Find where the given text appears and provide that cell's center as [X, Y] coordinate. 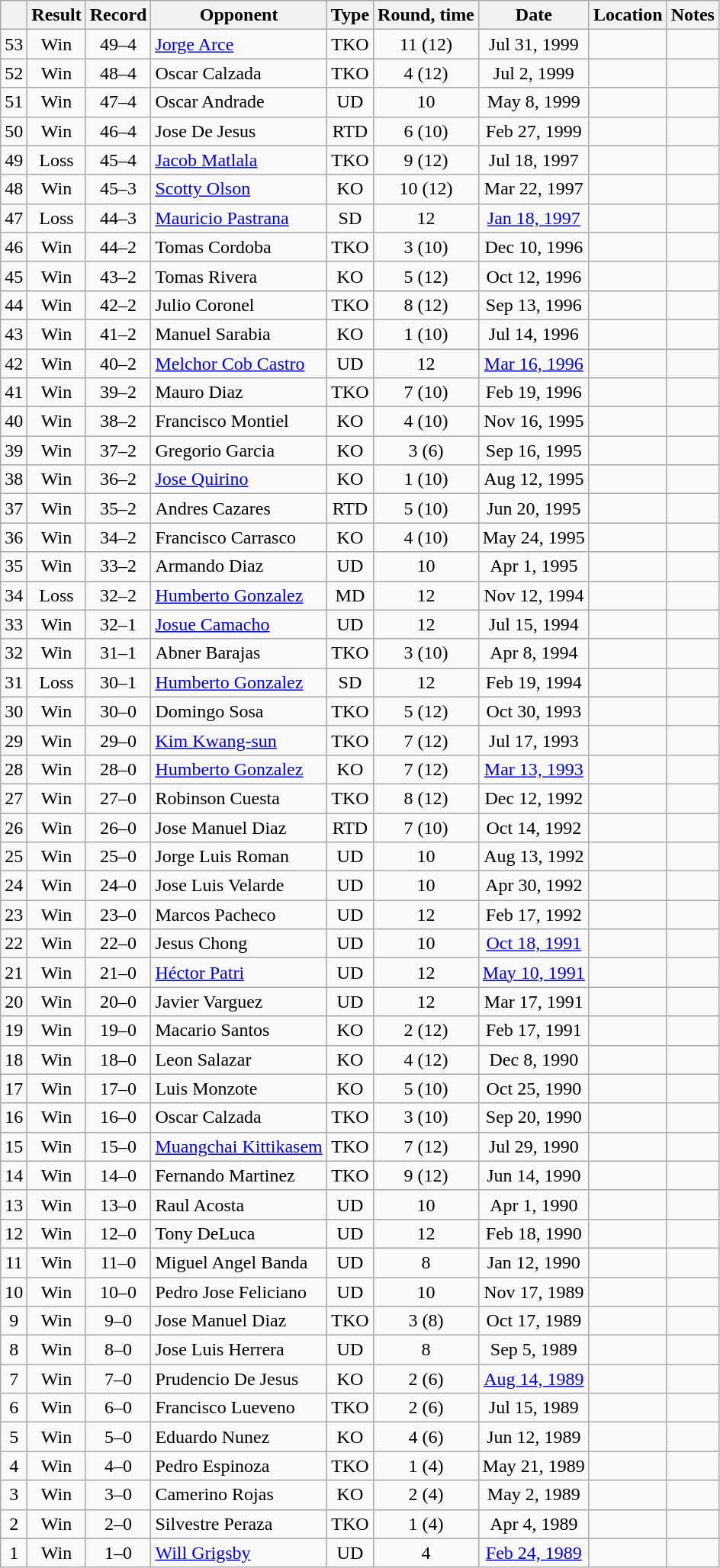
25 [14, 857]
38 [14, 479]
29–0 [118, 740]
5 [14, 1437]
Sep 20, 1990 [534, 1117]
Julio Coronel [239, 305]
Josue Camacho [239, 624]
10 (12) [426, 189]
32 [14, 653]
24 [14, 886]
5–0 [118, 1437]
Dec 10, 1996 [534, 247]
22 [14, 944]
May 21, 1989 [534, 1466]
Francisco Carrasco [239, 537]
Aug 12, 1995 [534, 479]
12–0 [118, 1233]
36–2 [118, 479]
Opponent [239, 15]
35–2 [118, 508]
Nov 16, 1995 [534, 422]
41 [14, 393]
Francisco Lueveno [239, 1408]
4 (6) [426, 1437]
49–4 [118, 44]
Fernando Martinez [239, 1175]
24–0 [118, 886]
45–3 [118, 189]
Jose Luis Herrera [239, 1350]
18–0 [118, 1060]
32–1 [118, 624]
22–0 [118, 944]
Jose De Jesus [239, 131]
Nov 12, 1994 [534, 595]
Feb 19, 1996 [534, 393]
27–0 [118, 798]
43 [14, 334]
23 [14, 915]
Mauro Diaz [239, 393]
48 [14, 189]
46–4 [118, 131]
Dec 8, 1990 [534, 1060]
9–0 [118, 1321]
Leon Salazar [239, 1060]
Jul 14, 1996 [534, 334]
28–0 [118, 769]
11 (12) [426, 44]
40–2 [118, 364]
Jorge Luis Roman [239, 857]
9 [14, 1321]
Jesus Chong [239, 944]
Apr 4, 1989 [534, 1524]
43–2 [118, 276]
45–4 [118, 160]
6 (10) [426, 131]
21 [14, 973]
Héctor Patri [239, 973]
50 [14, 131]
Jacob Matlala [239, 160]
27 [14, 798]
Record [118, 15]
38–2 [118, 422]
Feb 27, 1999 [534, 131]
45 [14, 276]
Oct 12, 1996 [534, 276]
33–2 [118, 566]
Macario Santos [239, 1031]
32–2 [118, 595]
2–0 [118, 1524]
41–2 [118, 334]
13 [14, 1204]
Muangchai Kittikasem [239, 1146]
Feb 17, 1991 [534, 1031]
Nov 17, 1989 [534, 1292]
Prudencio De Jesus [239, 1379]
Jul 15, 1989 [534, 1408]
Domingo Sosa [239, 711]
Jose Luis Velarde [239, 886]
Jun 14, 1990 [534, 1175]
8–0 [118, 1350]
25–0 [118, 857]
Pedro Espinoza [239, 1466]
Apr 1, 1990 [534, 1204]
Aug 13, 1992 [534, 857]
39 [14, 451]
Jul 31, 1999 [534, 44]
Feb 19, 1994 [534, 682]
Apr 8, 1994 [534, 653]
Scotty Olson [239, 189]
53 [14, 44]
Kim Kwang-sun [239, 740]
14–0 [118, 1175]
Will Grigsby [239, 1553]
Mar 13, 1993 [534, 769]
Sep 16, 1995 [534, 451]
Jul 2, 1999 [534, 73]
15 [14, 1146]
11–0 [118, 1262]
37 [14, 508]
Jul 29, 1990 [534, 1146]
48–4 [118, 73]
3 (8) [426, 1321]
13–0 [118, 1204]
Javier Varguez [239, 1002]
2 [14, 1524]
May 10, 1991 [534, 973]
49 [14, 160]
3 [14, 1495]
11 [14, 1262]
Feb 18, 1990 [534, 1233]
15–0 [118, 1146]
16 [14, 1117]
Oct 30, 1993 [534, 711]
Francisco Montiel [239, 422]
Jun 20, 1995 [534, 508]
20 [14, 1002]
Type [349, 15]
Mar 17, 1991 [534, 1002]
Melchor Cob Castro [239, 364]
36 [14, 537]
Tomas Cordoba [239, 247]
Mar 22, 1997 [534, 189]
Result [56, 15]
Raul Acosta [239, 1204]
Dec 12, 1992 [534, 798]
Mar 16, 1996 [534, 364]
44–3 [118, 218]
30–1 [118, 682]
39–2 [118, 393]
Andres Cazares [239, 508]
Manuel Sarabia [239, 334]
Apr 30, 1992 [534, 886]
Jan 12, 1990 [534, 1262]
Oct 18, 1991 [534, 944]
Notes [693, 15]
18 [14, 1060]
Jul 18, 1997 [534, 160]
Miguel Angel Banda [239, 1262]
Jan 18, 1997 [534, 218]
May 2, 1989 [534, 1495]
28 [14, 769]
Round, time [426, 15]
Jose Quirino [239, 479]
Armando Diaz [239, 566]
Date [534, 15]
16–0 [118, 1117]
7 [14, 1379]
2 (4) [426, 1495]
40 [14, 422]
Silvestre Peraza [239, 1524]
20–0 [118, 1002]
Aug 14, 1989 [534, 1379]
Location [628, 15]
May 8, 1999 [534, 102]
31 [14, 682]
17 [14, 1089]
35 [14, 566]
44–2 [118, 247]
Camerino Rojas [239, 1495]
47–4 [118, 102]
Eduardo Nunez [239, 1437]
23–0 [118, 915]
Feb 17, 1992 [534, 915]
Jul 17, 1993 [534, 740]
Jul 15, 1994 [534, 624]
33 [14, 624]
1–0 [118, 1553]
Marcos Pacheco [239, 915]
3 (6) [426, 451]
42–2 [118, 305]
Sep 13, 1996 [534, 305]
Gregorio Garcia [239, 451]
7–0 [118, 1379]
Luis Monzote [239, 1089]
MD [349, 595]
31–1 [118, 653]
17–0 [118, 1089]
19–0 [118, 1031]
Jun 12, 1989 [534, 1437]
Oscar Andrade [239, 102]
Oct 17, 1989 [534, 1321]
Feb 24, 1989 [534, 1553]
21–0 [118, 973]
Sep 5, 1989 [534, 1350]
2 (12) [426, 1031]
10–0 [118, 1292]
30 [14, 711]
30–0 [118, 711]
4–0 [118, 1466]
14 [14, 1175]
6 [14, 1408]
Robinson Cuesta [239, 798]
44 [14, 305]
34–2 [118, 537]
Tomas Rivera [239, 276]
3–0 [118, 1495]
47 [14, 218]
Tony DeLuca [239, 1233]
46 [14, 247]
1 [14, 1553]
Pedro Jose Feliciano [239, 1292]
Oct 14, 1992 [534, 827]
Mauricio Pastrana [239, 218]
37–2 [118, 451]
26 [14, 827]
42 [14, 364]
Abner Barajas [239, 653]
26–0 [118, 827]
52 [14, 73]
Oct 25, 1990 [534, 1089]
6–0 [118, 1408]
34 [14, 595]
29 [14, 740]
May 24, 1995 [534, 537]
19 [14, 1031]
Jorge Arce [239, 44]
Apr 1, 1995 [534, 566]
51 [14, 102]
